Scan for the cell matching the given text and deliver its (x, y) coordinate at center. 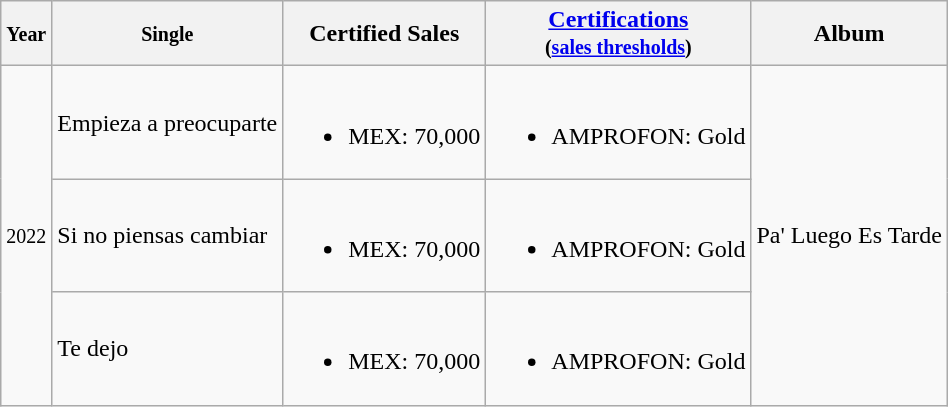
Album (850, 34)
Single (168, 34)
Pa' Luego Es Tarde (850, 236)
Year (26, 34)
Certifications(sales thresholds) (618, 34)
2022 (26, 236)
Empieza a preocuparte (168, 122)
Certified Sales (384, 34)
Si no piensas cambiar (168, 236)
Te dejo (168, 348)
